Capture the cell that displays the provided text and extract its (x, y) central coordinate. 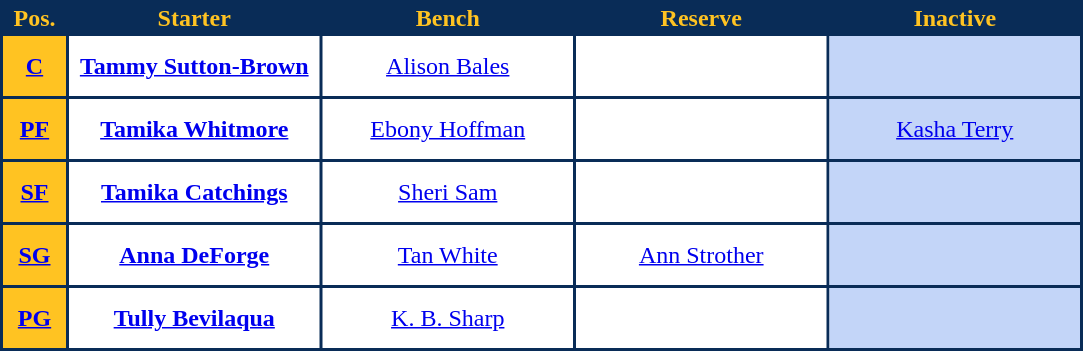
Anna DeForge (194, 255)
Ebony Hoffman (447, 129)
Reserve (701, 18)
Pos. (34, 18)
Tammy Sutton-Brown (194, 66)
SF (34, 192)
Tamika Whitmore (194, 129)
Inactive (955, 18)
Tully Bevilaqua (194, 318)
PF (34, 129)
Alison Bales (447, 66)
Kasha Terry (955, 129)
PG (34, 318)
SG (34, 255)
Sheri Sam (447, 192)
Starter (194, 18)
Tan White (447, 255)
Tamika Catchings (194, 192)
C (34, 66)
Ann Strother (701, 255)
K. B. Sharp (447, 318)
Bench (447, 18)
